Locate the cell with the specified text and output its (X, Y) center coordinate. 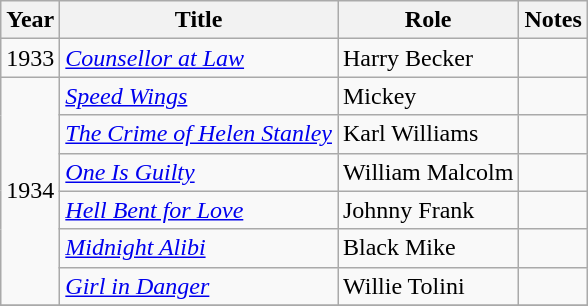
Year (30, 20)
Title (199, 20)
Johnny Frank (428, 210)
1933 (30, 58)
Notes (553, 20)
Karl Williams (428, 134)
Harry Becker (428, 58)
Counsellor at Law (199, 58)
Midnight Alibi (199, 248)
Black Mike (428, 248)
Speed Wings (199, 96)
William Malcolm (428, 172)
One Is Guilty (199, 172)
Role (428, 20)
Mickey (428, 96)
The Crime of Helen Stanley (199, 134)
Girl in Danger (199, 286)
Willie Tolini (428, 286)
1934 (30, 191)
Hell Bent for Love (199, 210)
